For the text-containing cell, return its midpoint in (X, Y) coordinate format. 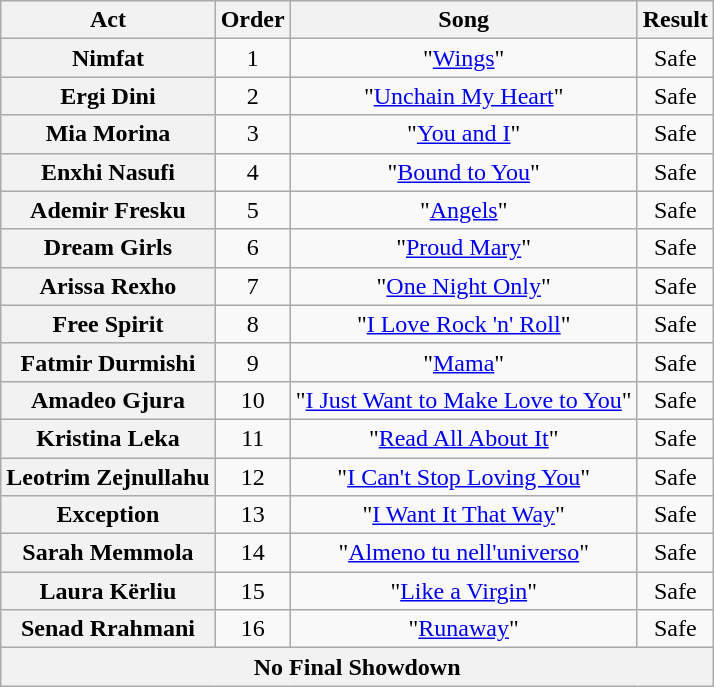
No Final Showdown (358, 667)
"Runaway" (464, 629)
7 (252, 286)
Enxhi Nasufi (108, 172)
Ademir Fresku (108, 210)
"I Love Rock 'n' Roll" (464, 324)
Free Spirit (108, 324)
Laura Kërliu (108, 591)
4 (252, 172)
Exception (108, 515)
3 (252, 134)
15 (252, 591)
"Wings" (464, 58)
"Almeno tu nell'universo" (464, 553)
Amadeo Gjura (108, 400)
Order (252, 20)
Act (108, 20)
"One Night Only" (464, 286)
Dream Girls (108, 248)
Fatmir Durmishi (108, 362)
"Proud Mary" (464, 248)
2 (252, 96)
"Unchain My Heart" (464, 96)
16 (252, 629)
Result (675, 20)
"Read All About It" (464, 438)
8 (252, 324)
5 (252, 210)
"I Just Want to Make Love to You" (464, 400)
Sarah Memmola (108, 553)
Kristina Leka (108, 438)
"Angels" (464, 210)
"I Want It That Way" (464, 515)
Mia Morina (108, 134)
10 (252, 400)
12 (252, 477)
6 (252, 248)
"Like a Virgin" (464, 591)
Song (464, 20)
"Mama" (464, 362)
Ergi Dini (108, 96)
Nimfat (108, 58)
9 (252, 362)
"You and I" (464, 134)
Senad Rrahmani (108, 629)
14 (252, 553)
Leotrim Zejnullahu (108, 477)
11 (252, 438)
1 (252, 58)
"I Can't Stop Loving You" (464, 477)
Arissa Rexho (108, 286)
"Bound to You" (464, 172)
13 (252, 515)
